Return the (x, y) coordinate for the center point of the cell that contains the specified text.  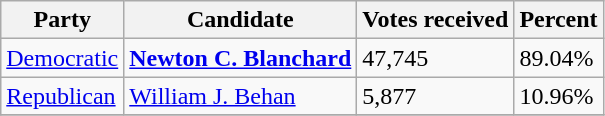
Newton C. Blanchard (240, 58)
10.96% (558, 96)
Candidate (240, 20)
Republican (62, 96)
William J. Behan (240, 96)
Votes received (436, 20)
Party (62, 20)
Percent (558, 20)
89.04% (558, 58)
Democratic (62, 58)
5,877 (436, 96)
47,745 (436, 58)
